From the cell containing the given text, extract its center point as [x, y] coordinate. 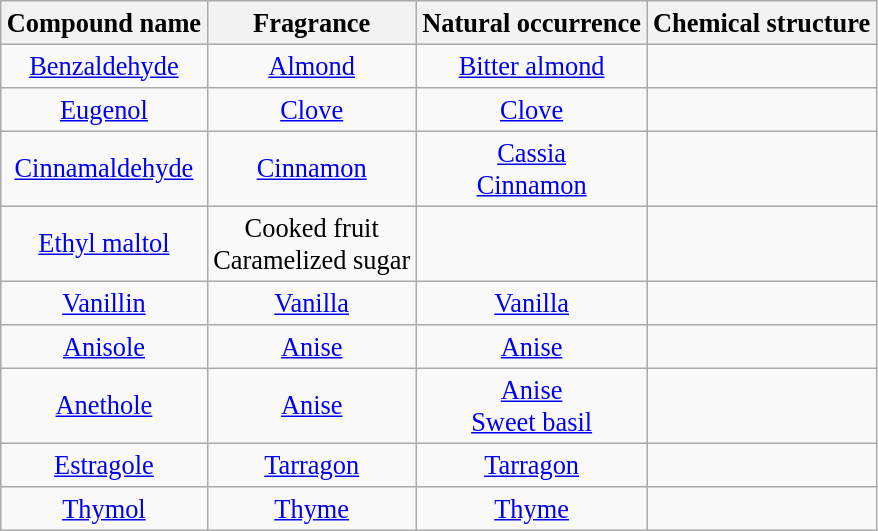
Anisole [104, 347]
Estragole [104, 465]
Cinnamaldehyde [104, 168]
Almond [312, 66]
Cinnamon [312, 168]
Vanillin [104, 303]
Bitter almond [532, 66]
Chemical structure [762, 22]
Eugenol [104, 109]
Anethole [104, 406]
Cooked fruit Caramelized sugar [312, 244]
Anise Sweet basil [532, 406]
Natural occurrence [532, 22]
Benzaldehyde [104, 66]
Thymol [104, 509]
Fragrance [312, 22]
Compound name [104, 22]
Cassia Cinnamon [532, 168]
Ethyl maltol [104, 244]
